Locate the cell with the specified text and output its (X, Y) center coordinate. 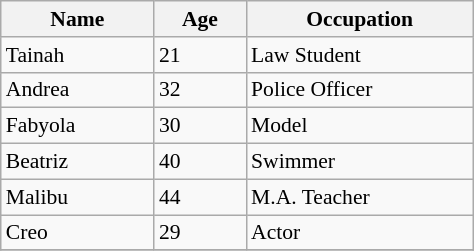
Actor (360, 233)
Name (78, 19)
21 (200, 55)
44 (200, 197)
Andrea (78, 90)
Swimmer (360, 162)
Malibu (78, 197)
M.A. Teacher (360, 197)
Law Student (360, 55)
Fabyola (78, 126)
Police Officer (360, 90)
30 (200, 126)
32 (200, 90)
40 (200, 162)
Age (200, 19)
Occupation (360, 19)
29 (200, 233)
Creo (78, 233)
Beatriz (78, 162)
Tainah (78, 55)
Model (360, 126)
